Return [X, Y] of the center of cell containing provided text 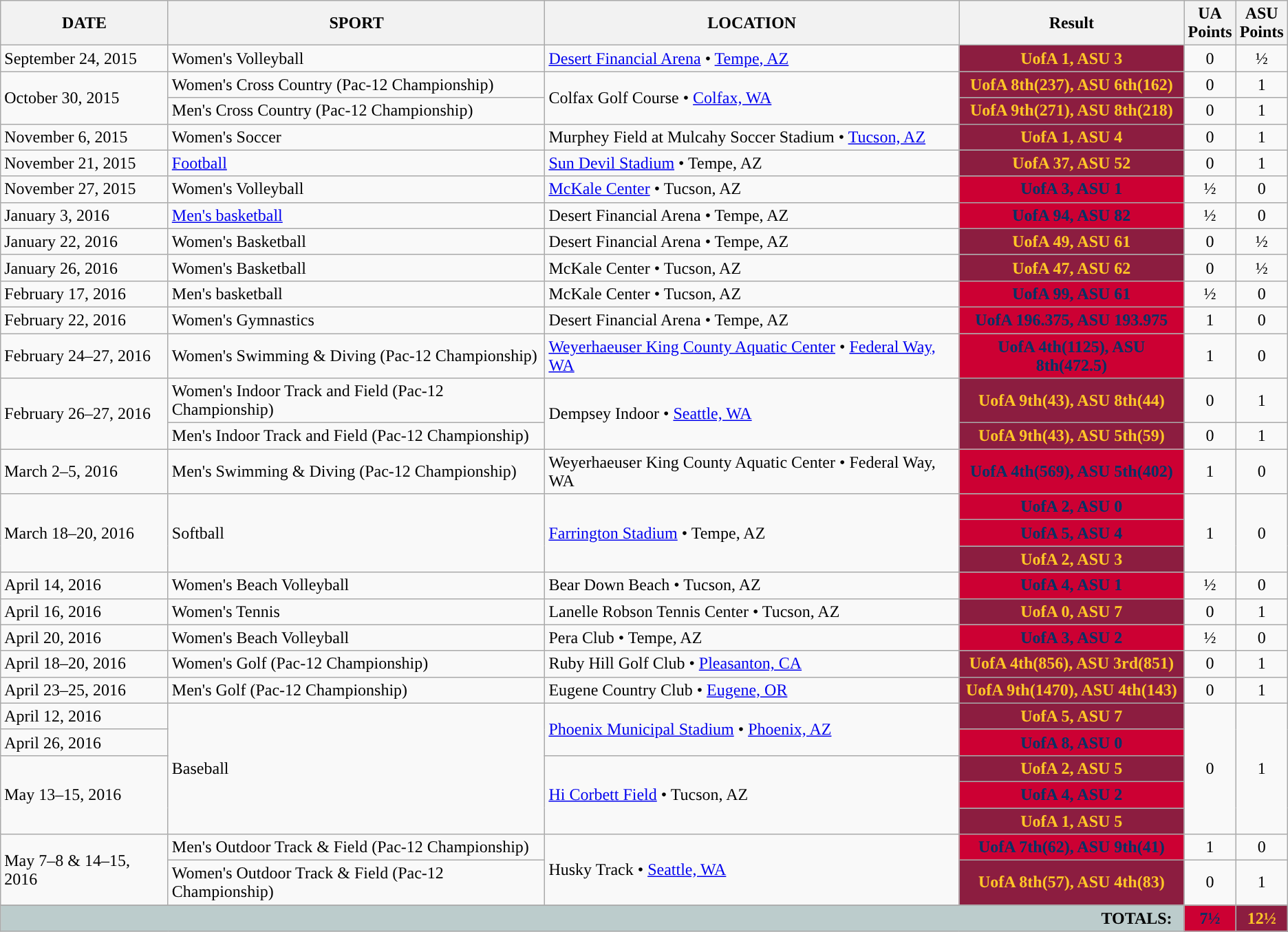
Hi Corbett Field • Tucson, AZ [752, 794]
November 6, 2015 [85, 137]
Men's Indoor Track and Field (Pac-12 Championship) [356, 436]
Eugene Country Club • Eugene, OR [752, 690]
UofA 49, ASU 61 [1072, 241]
UofA 37, ASU 52 [1072, 163]
Women's Tennis [356, 611]
October 30, 2015 [85, 98]
April 18–20, 2016 [85, 664]
DATE [85, 23]
Colfax Golf Course • Colfax, WA [752, 98]
Women's Soccer [356, 137]
LOCATION [752, 23]
Women's Golf (Pac-12 Championship) [356, 664]
UofA 9th(43), ASU 8th(44) [1072, 400]
January 3, 2016 [85, 215]
UofA 94, ASU 82 [1072, 215]
UofA 7th(62), ASU 9th(41) [1072, 847]
SPORT [356, 23]
Men's Golf (Pac-12 Championship) [356, 690]
Women's Outdoor Track & Field (Pac-12 Championship) [356, 883]
Softball [356, 533]
UofA 8, ASU 0 [1072, 742]
UofA 2, ASU 5 [1072, 768]
ASUPoints [1262, 23]
April 23–25, 2016 [85, 690]
UofA 9th(43), ASU 5th(59) [1072, 436]
UofA 2, ASU 3 [1072, 559]
UofA 9th(271), ASU 8th(218) [1072, 111]
February 22, 2016 [85, 320]
UofA 3, ASU 1 [1072, 189]
Women's Swimming & Diving (Pac-12 Championship) [356, 355]
UofA 4th(1125), ASU 8th(472.5) [1072, 355]
April 26, 2016 [85, 742]
November 27, 2015 [85, 189]
November 21, 2015 [85, 163]
UofA 8th(57), ASU 4th(83) [1072, 883]
January 22, 2016 [85, 241]
Bear Down Beach • Tucson, AZ [752, 585]
UofA 4th(856), ASU 3rd(851) [1072, 664]
Farrington Stadium • Tempe, AZ [752, 533]
March 2–5, 2016 [85, 472]
February 26–27, 2016 [85, 414]
UofA 3, ASU 2 [1072, 638]
April 12, 2016 [85, 716]
UofA 4, ASU 2 [1072, 794]
TOTALS: [592, 918]
May 13–15, 2016 [85, 794]
January 26, 2016 [85, 268]
September 24, 2015 [85, 58]
Women's Gymnastics [356, 320]
UofA 1, ASU 5 [1072, 821]
April 14, 2016 [85, 585]
March 18–20, 2016 [85, 533]
UofA 1, ASU 3 [1072, 58]
April 20, 2016 [85, 638]
UofA 99, ASU 61 [1072, 294]
May 7–8 & 14–15, 2016 [85, 869]
UofA 1, ASU 4 [1072, 137]
April 16, 2016 [85, 611]
Lanelle Robson Tennis Center • Tucson, AZ [752, 611]
Women's Indoor Track and Field (Pac-12 Championship) [356, 400]
UofA 4th(569), ASU 5th(402) [1072, 472]
UofA 9th(1470), ASU 4th(143) [1072, 690]
Murphey Field at Mulcahy Soccer Stadium • Tucson, AZ [752, 137]
Dempsey Indoor • Seattle, WA [752, 414]
UofA 196.375, ASU 193.975 [1072, 320]
12½ [1262, 918]
UofA 47, ASU 62 [1072, 268]
UAPoints [1210, 23]
February 24–27, 2016 [85, 355]
Husky Track • Seattle, WA [752, 869]
UofA 5, ASU 4 [1072, 533]
Pera Club • Tempe, AZ [752, 638]
UofA 5, ASU 7 [1072, 716]
Women's Cross Country (Pac-12 Championship) [356, 85]
Men's Outdoor Track & Field (Pac-12 Championship) [356, 847]
Men's Cross Country (Pac-12 Championship) [356, 111]
UofA 2, ASU 0 [1072, 507]
Men's Swimming & Diving (Pac-12 Championship) [356, 472]
Sun Devil Stadium • Tempe, AZ [752, 163]
UofA 8th(237), ASU 6th(162) [1072, 85]
Ruby Hill Golf Club • Pleasanton, CA [752, 664]
UofA 0, ASU 7 [1072, 611]
Baseball [356, 768]
Phoenix Municipal Stadium • Phoenix, AZ [752, 729]
February 17, 2016 [85, 294]
Result [1072, 23]
7½ [1210, 918]
UofA 4, ASU 1 [1072, 585]
Football [356, 163]
